Identify which cell holds the provided text, then report its (X, Y) central coordinate. 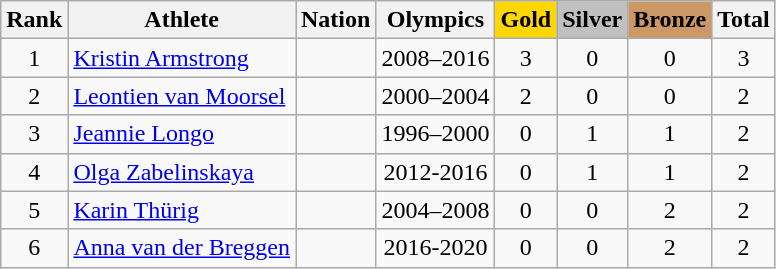
Olga Zabelinskaya (182, 172)
Gold (526, 20)
1996–2000 (436, 134)
Nation (336, 20)
Athlete (182, 20)
Kristin Armstrong (182, 58)
Bronze (670, 20)
Olympics (436, 20)
Leontien van Moorsel (182, 96)
Total (744, 20)
2004–2008 (436, 210)
2008–2016 (436, 58)
Rank (34, 20)
4 (34, 172)
2000–2004 (436, 96)
Anna van der Breggen (182, 248)
Karin Thürig (182, 210)
2012-2016 (436, 172)
6 (34, 248)
Jeannie Longo (182, 134)
2016-2020 (436, 248)
5 (34, 210)
Silver (592, 20)
